Return (x, y) of the center of cell containing provided text 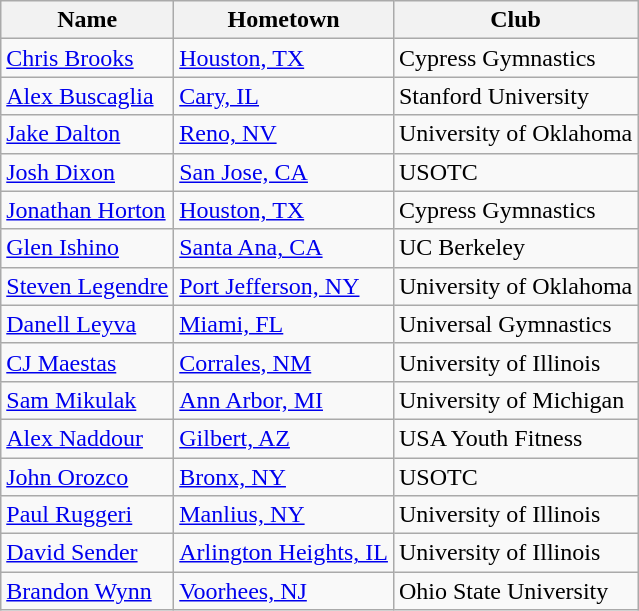
Name (88, 20)
Corrales, NM (284, 362)
CJ Maestas (88, 362)
Manlius, NY (284, 515)
Ann Arbor, MI (284, 400)
Arlington Heights, IL (284, 553)
Brandon Wynn (88, 591)
Gilbert, AZ (284, 438)
Chris Brooks (88, 58)
Alex Naddour (88, 438)
Josh Dixon (88, 172)
Glen Ishino (88, 248)
Universal Gymnastics (515, 324)
Miami, FL (284, 324)
Santa Ana, CA (284, 248)
Reno, NV (284, 134)
Voorhees, NJ (284, 591)
Stanford University (515, 96)
Sam Mikulak (88, 400)
Jonathan Horton (88, 210)
USA Youth Fitness (515, 438)
Bronx, NY (284, 477)
San Jose, CA (284, 172)
Steven Legendre (88, 286)
University of Michigan (515, 400)
Alex Buscaglia (88, 96)
Port Jefferson, NY (284, 286)
Danell Leyva (88, 324)
Club (515, 20)
Ohio State University (515, 591)
Hometown (284, 20)
David Sender (88, 553)
Jake Dalton (88, 134)
Paul Ruggeri (88, 515)
Cary, IL (284, 96)
UC Berkeley (515, 248)
John Orozco (88, 477)
